Locate the cell with the specified text and output its (x, y) center coordinate. 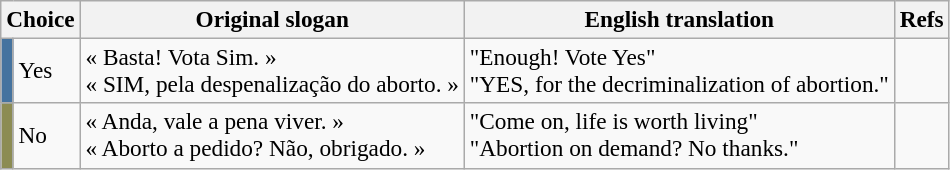
Refs (922, 19)
« Anda, vale a pena viver. »« Aborto a pedido? Não, obrigado. » (272, 136)
Choice (40, 19)
"Come on, life is worth living""Abortion on demand? No thanks." (679, 136)
English translation (679, 19)
"Enough! Vote Yes""YES, for the decriminalization of abortion." (679, 70)
Original slogan (272, 19)
« Basta! Vota Sim. »« SIM, pela despenalização do aborto. » (272, 70)
Yes (46, 70)
No (46, 136)
